Determine the [x, y] coordinate at the center of the cell enclosing the given text.  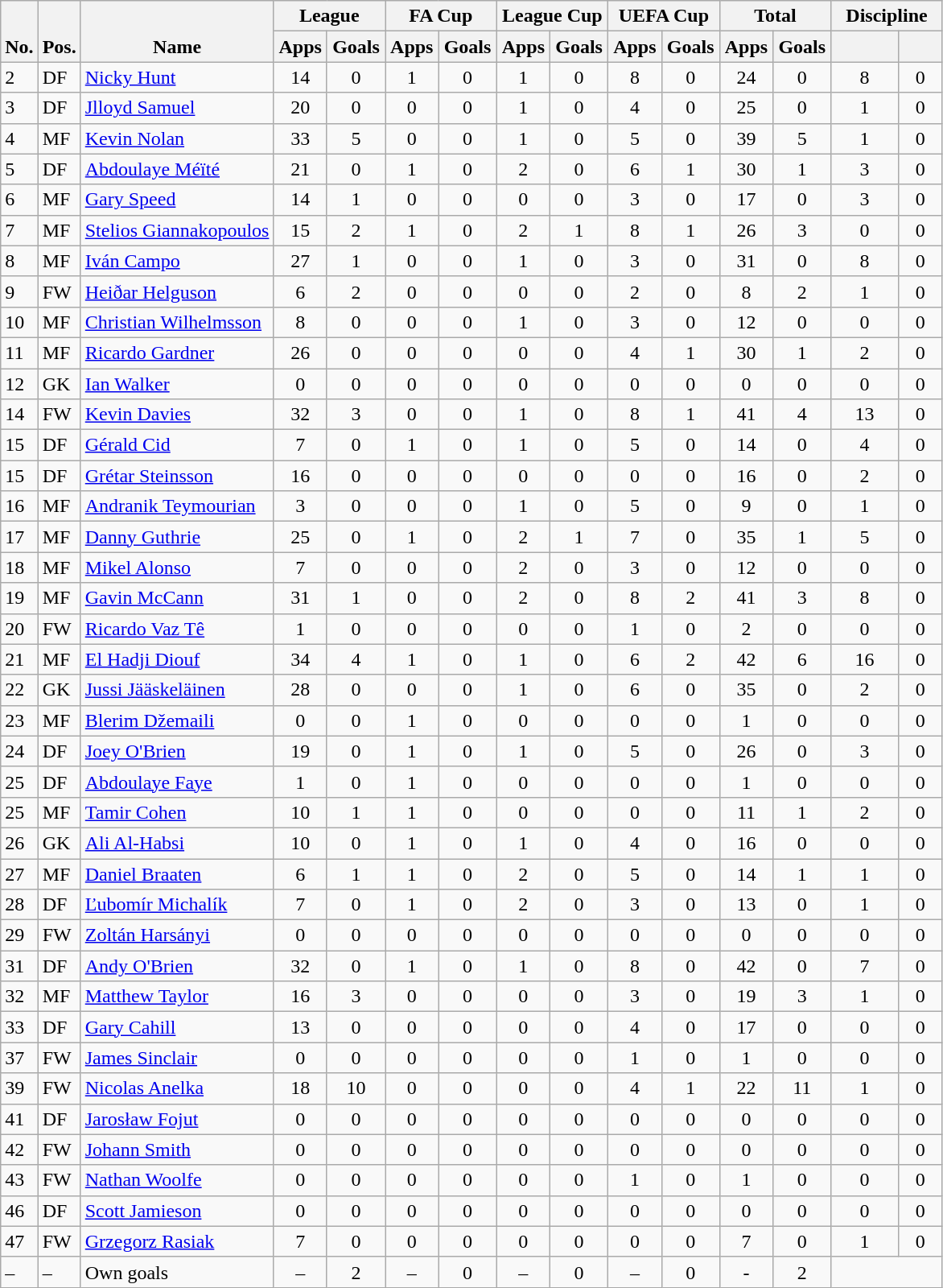
James Sinclair [177, 1058]
Gary Speed [177, 200]
UEFA Cup [665, 16]
Christian Wilhelmsson [177, 322]
43 [19, 1180]
Nathan Woolfe [177, 1180]
Abdoulaye Faye [177, 782]
Daniel Braaten [177, 873]
Own goals [177, 1272]
Gary Cahill [177, 1027]
34 [301, 659]
El Hadji Diouf [177, 659]
- [747, 1272]
League [330, 16]
Ian Walker [177, 384]
Ali Al-Habsi [177, 843]
23 [19, 720]
Iván Campo [177, 261]
Nicky Hunt [177, 77]
Heiðar Helguson [177, 291]
Gavin McCann [177, 598]
Total [776, 16]
Matthew Taylor [177, 997]
League Cup [552, 16]
Jlloyd Samuel [177, 108]
Abdoulaye Méïté [177, 169]
Tamir Cohen [177, 812]
Mikel Alonso [177, 568]
Ricardo Vaz Tê [177, 629]
Ricardo Gardner [177, 353]
29 [19, 935]
Jussi Jääskeläinen [177, 690]
Nicolas Anelka [177, 1088]
Kevin Nolan [177, 138]
Danny Guthrie [177, 537]
Gérald Cid [177, 445]
Name [177, 31]
Grétar Steinsson [177, 476]
Zoltán Harsányi [177, 935]
46 [19, 1211]
Andy O'Brien [177, 966]
Ľubomír Michalík [177, 905]
Joey O'Brien [177, 751]
Scott Jamieson [177, 1211]
Kevin Davies [177, 415]
Discipline [887, 16]
37 [19, 1058]
FA Cup [441, 16]
Pos. [60, 31]
Stelios Giannakopoulos [177, 230]
No. [19, 31]
Andranik Teymourian [177, 506]
Jarosław Fojut [177, 1119]
Blerim Džemaili [177, 720]
47 [19, 1241]
Grzegorz Rasiak [177, 1241]
Johann Smith [177, 1150]
